Scan for the cell matching the given text and deliver its (x, y) coordinate at center. 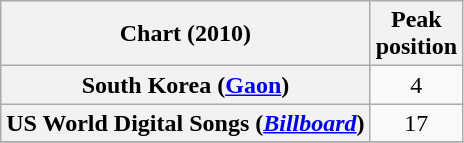
Peakposition (416, 34)
US World Digital Songs (Billboard) (186, 123)
Chart (2010) (186, 34)
4 (416, 85)
17 (416, 123)
South Korea (Gaon) (186, 85)
